Return [X, Y] of the center of cell containing provided text 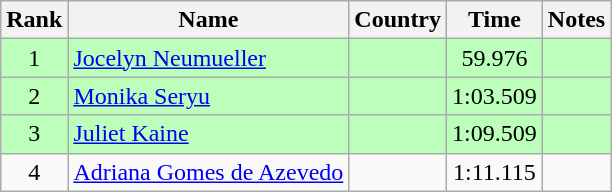
4 [34, 172]
Name [208, 20]
Monika Seryu [208, 96]
59.976 [495, 58]
Notes [576, 20]
1:03.509 [495, 96]
Time [495, 20]
1 [34, 58]
Country [398, 20]
3 [34, 134]
1:11.115 [495, 172]
Juliet Kaine [208, 134]
2 [34, 96]
Adriana Gomes de Azevedo [208, 172]
1:09.509 [495, 134]
Rank [34, 20]
Jocelyn Neumueller [208, 58]
